From the cell containing the given text, extract its center point as [X, Y] coordinate. 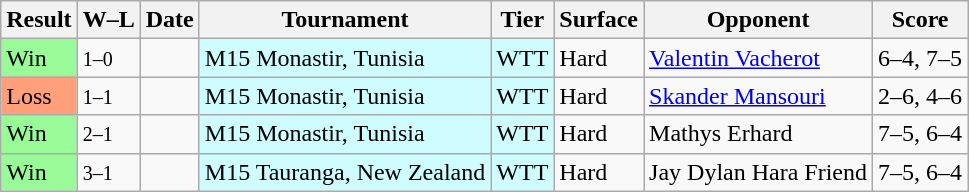
1–1 [108, 96]
2–6, 4–6 [920, 96]
Tournament [345, 20]
Loss [39, 96]
Score [920, 20]
2–1 [108, 134]
1–0 [108, 58]
3–1 [108, 172]
W–L [108, 20]
Mathys Erhard [758, 134]
M15 Tauranga, New Zealand [345, 172]
Valentin Vacherot [758, 58]
Surface [599, 20]
Date [170, 20]
Skander Mansouri [758, 96]
Opponent [758, 20]
Result [39, 20]
Tier [522, 20]
6–4, 7–5 [920, 58]
Jay Dylan Hara Friend [758, 172]
